Extract the [x, y] coordinate from the center of the cell holding the provided text.  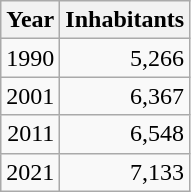
Inhabitants [125, 20]
2011 [30, 134]
Year [30, 20]
5,266 [125, 58]
1990 [30, 58]
6,548 [125, 134]
2001 [30, 96]
2021 [30, 172]
6,367 [125, 96]
7,133 [125, 172]
